Detect which cell encompasses the target text, then output its (x, y) center coordinate. 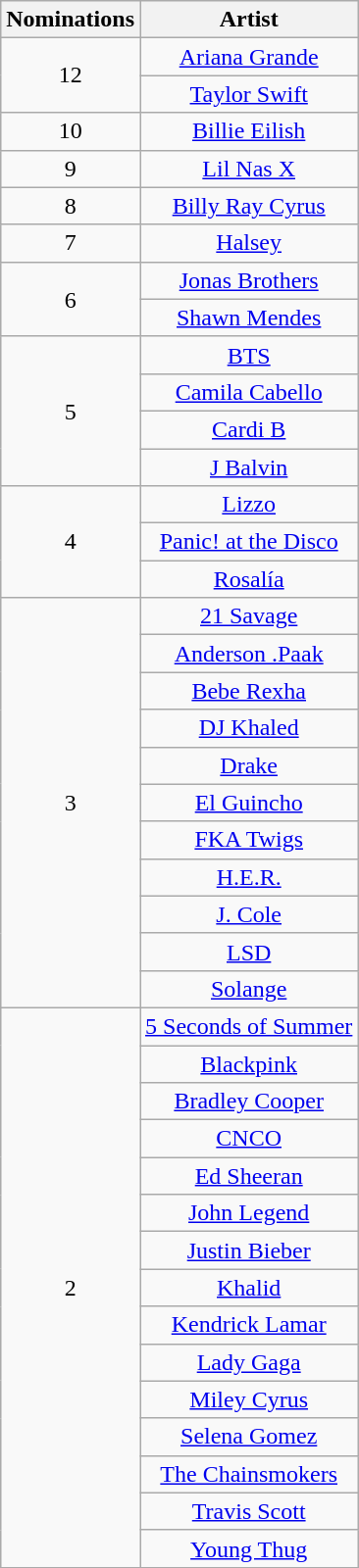
8 (71, 206)
Panic! at the Disco (248, 542)
Halsey (248, 243)
Nominations (71, 20)
Bradley Cooper (248, 1102)
Lady Gaga (248, 1362)
10 (71, 131)
2 (71, 1288)
Camila Cabello (248, 392)
H.E.R. (248, 877)
Miley Cyrus (248, 1399)
5 Seconds of Summer (248, 1026)
Artist (248, 20)
El Guincho (248, 803)
CNCO (248, 1139)
Travis Scott (248, 1511)
John Legend (248, 1213)
DJ Khaled (248, 728)
12 (71, 75)
Lizzo (248, 505)
Solange (248, 989)
J Balvin (248, 467)
21 Savage (248, 616)
Kendrick Lamar (248, 1325)
Justin Bieber (248, 1250)
7 (71, 243)
Lil Nas X (248, 169)
Ariana Grande (248, 57)
Anderson .Paak (248, 654)
4 (71, 542)
Cardi B (248, 429)
5 (71, 411)
Bebe Rexha (248, 691)
Rosalía (248, 579)
6 (71, 299)
3 (71, 804)
BTS (248, 355)
Taylor Swift (248, 94)
Blackpink (248, 1063)
LSD (248, 952)
Billy Ray Cyrus (248, 206)
Jonas Brothers (248, 280)
J. Cole (248, 914)
The Chainsmokers (248, 1474)
Selena Gomez (248, 1437)
Ed Sheeran (248, 1176)
Shawn Mendes (248, 318)
Billie Eilish (248, 131)
Khalid (248, 1288)
9 (71, 169)
FKA Twigs (248, 840)
Drake (248, 765)
Young Thug (248, 1548)
